Scan for the cell matching the given text and deliver its [x, y] coordinate at center. 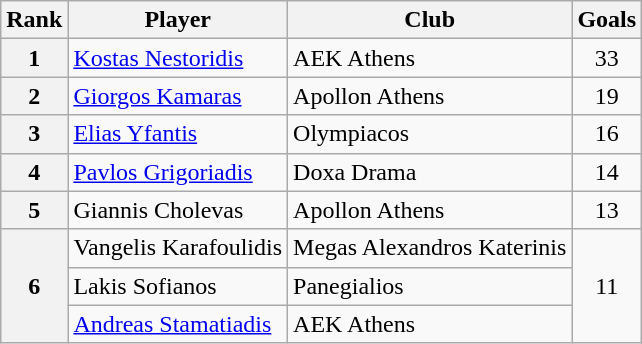
6 [34, 286]
Kostas Nestoridis [178, 58]
Olympiacos [430, 134]
11 [607, 286]
14 [607, 172]
Player [178, 20]
Panegialios [430, 286]
19 [607, 96]
Megas Alexandros Katerinis [430, 248]
16 [607, 134]
Club [430, 20]
Goals [607, 20]
2 [34, 96]
3 [34, 134]
Lakis Sofianos [178, 286]
33 [607, 58]
Vangelis Karafoulidis [178, 248]
Rank [34, 20]
Pavlos Grigoriadis [178, 172]
Giorgos Kamaras [178, 96]
4 [34, 172]
Elias Yfantis [178, 134]
Giannis Cholevas [178, 210]
1 [34, 58]
5 [34, 210]
Andreas Stamatiadis [178, 324]
13 [607, 210]
Doxa Drama [430, 172]
